Capture the cell that displays the provided text and extract its (x, y) central coordinate. 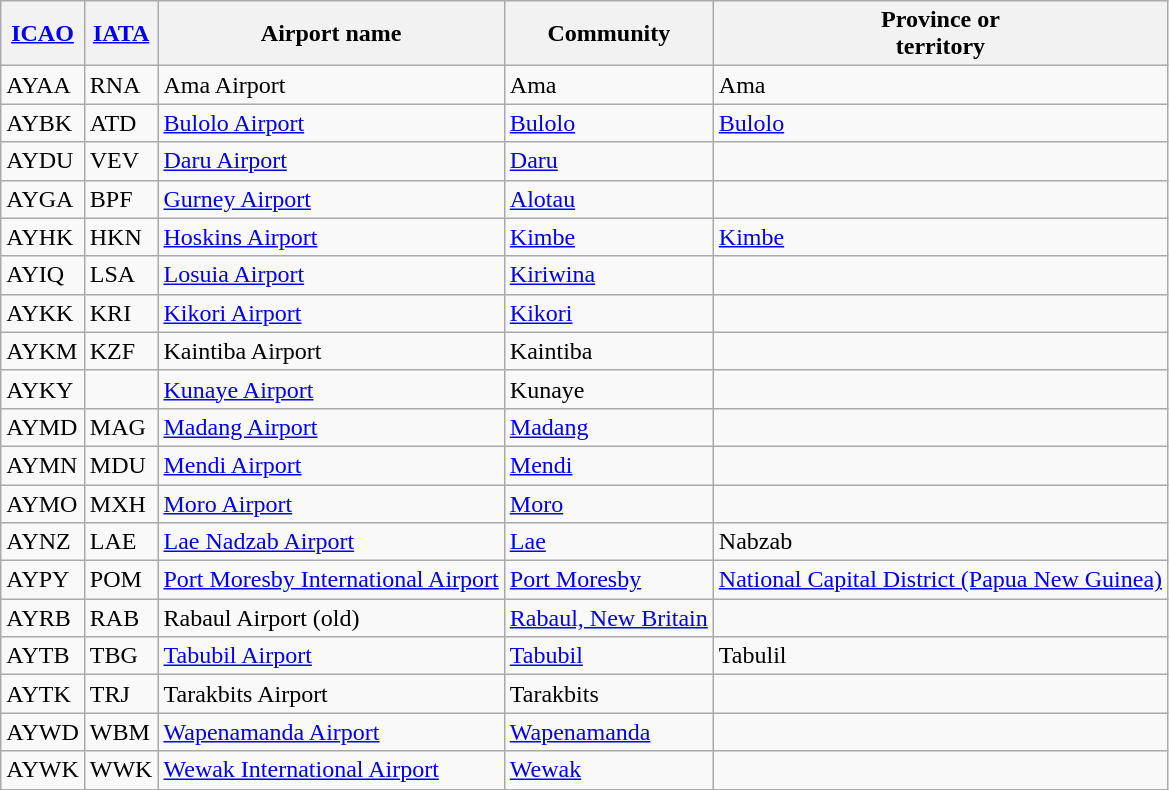
Gurney Airport (331, 199)
Rabaul Airport (old) (331, 618)
Bulolo Airport (331, 123)
AYIQ (43, 275)
AYMD (43, 427)
Port Moresby (608, 580)
POM (121, 580)
Madang (608, 427)
KZF (121, 351)
Tarakbits (608, 694)
Lae (608, 542)
AYBK (43, 123)
Tarakbits Airport (331, 694)
RNA (121, 85)
Wapenamanda Airport (331, 732)
AYPY (43, 580)
Daru (608, 161)
Mendi (608, 465)
AYKK (43, 313)
TBG (121, 656)
BPF (121, 199)
AYHK (43, 237)
ATD (121, 123)
Kunaye Airport (331, 389)
IATA (121, 34)
Moro (608, 503)
RAB (121, 618)
Lae Nadzab Airport (331, 542)
Airport name (331, 34)
Rabaul, New Britain (608, 618)
Tabulil (940, 656)
AYRB (43, 618)
Kaintiba Airport (331, 351)
AYGA (43, 199)
Ama Airport (331, 85)
Moro Airport (331, 503)
Wapenamanda (608, 732)
AYKY (43, 389)
ICAO (43, 34)
TRJ (121, 694)
Wewak (608, 770)
MXH (121, 503)
LAE (121, 542)
AYWD (43, 732)
Province orterritory (940, 34)
Alotau (608, 199)
AYTK (43, 694)
National Capital District (Papua New Guinea) (940, 580)
WWK (121, 770)
Kiriwina (608, 275)
Tabubil Airport (331, 656)
MDU (121, 465)
VEV (121, 161)
AYMN (43, 465)
AYMO (43, 503)
Port Moresby International Airport (331, 580)
Nabzab (940, 542)
WBM (121, 732)
Mendi Airport (331, 465)
Tabubil (608, 656)
Kikori Airport (331, 313)
Community (608, 34)
MAG (121, 427)
AYNZ (43, 542)
Kikori (608, 313)
Daru Airport (331, 161)
Kunaye (608, 389)
LSA (121, 275)
HKN (121, 237)
Losuia Airport (331, 275)
AYWK (43, 770)
KRI (121, 313)
AYDU (43, 161)
Hoskins Airport (331, 237)
AYTB (43, 656)
Kaintiba (608, 351)
AYKM (43, 351)
Madang Airport (331, 427)
Wewak International Airport (331, 770)
AYAA (43, 85)
